Output the (x, y) coordinate of the center of the cell containing the given text.  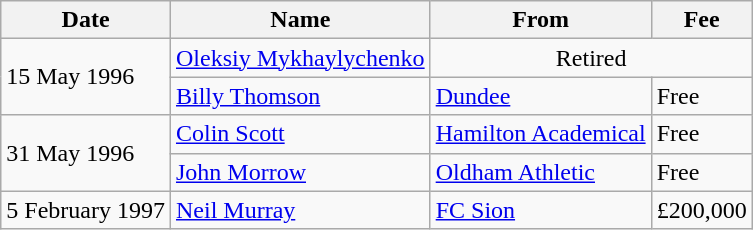
£200,000 (702, 210)
Oldham Athletic (540, 172)
Colin Scott (300, 134)
Oleksiy Mykhaylychenko (300, 58)
FC Sion (540, 210)
Hamilton Academical (540, 134)
Name (300, 20)
Fee (702, 20)
31 May 1996 (86, 153)
Dundee (540, 96)
15 May 1996 (86, 77)
Date (86, 20)
John Morrow (300, 172)
Neil Murray (300, 210)
Retired (591, 58)
Billy Thomson (300, 96)
From (540, 20)
5 February 1997 (86, 210)
